For the text-containing cell, return its midpoint in [X, Y] coordinate format. 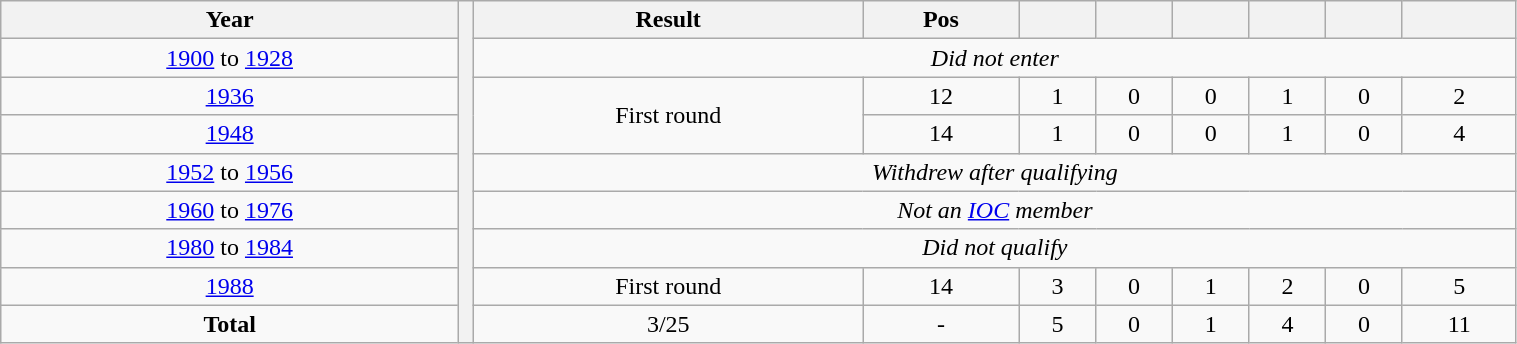
1936 [230, 96]
12 [941, 96]
11 [1459, 324]
Did not enter [995, 58]
1952 to 1956 [230, 172]
Result [668, 20]
1900 to 1928 [230, 58]
3 [1058, 286]
3/25 [668, 324]
Total [230, 324]
Withdrew after qualifying [995, 172]
1948 [230, 134]
Year [230, 20]
1960 to 1976 [230, 210]
1988 [230, 286]
Did not qualify [995, 248]
1980 to 1984 [230, 248]
Not an IOC member [995, 210]
- [941, 324]
Pos [941, 20]
